Capture the cell that displays the provided text and extract its (X, Y) central coordinate. 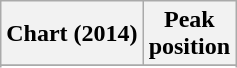
Peakposition (189, 34)
Chart (2014) (72, 34)
